Pinpoint the cell where the given text exists, returning its [X, Y] midpoint coordinate. 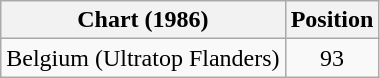
Position [332, 20]
Chart (1986) [143, 20]
Belgium (Ultratop Flanders) [143, 58]
93 [332, 58]
